Locate the cell with the specified text and output its (x, y) center coordinate. 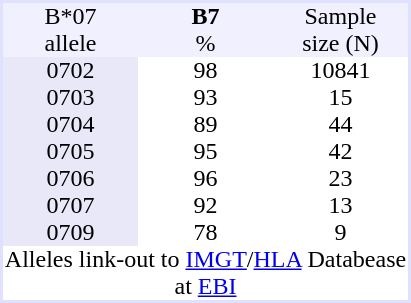
44 (340, 124)
0703 (70, 98)
B*07 (70, 16)
95 (206, 152)
allele (70, 44)
89 (206, 124)
98 (206, 70)
9 (340, 232)
Alleles link-out to IMGT/HLA Databease at EBI (206, 273)
0706 (70, 178)
0707 (70, 206)
Sample (340, 16)
% (206, 44)
0704 (70, 124)
B7 (206, 16)
0709 (70, 232)
96 (206, 178)
15 (340, 98)
13 (340, 206)
78 (206, 232)
size (N) (340, 44)
10841 (340, 70)
23 (340, 178)
92 (206, 206)
93 (206, 98)
42 (340, 152)
0705 (70, 152)
0702 (70, 70)
